Extract the [x, y] coordinate from the center of the cell holding the provided text.  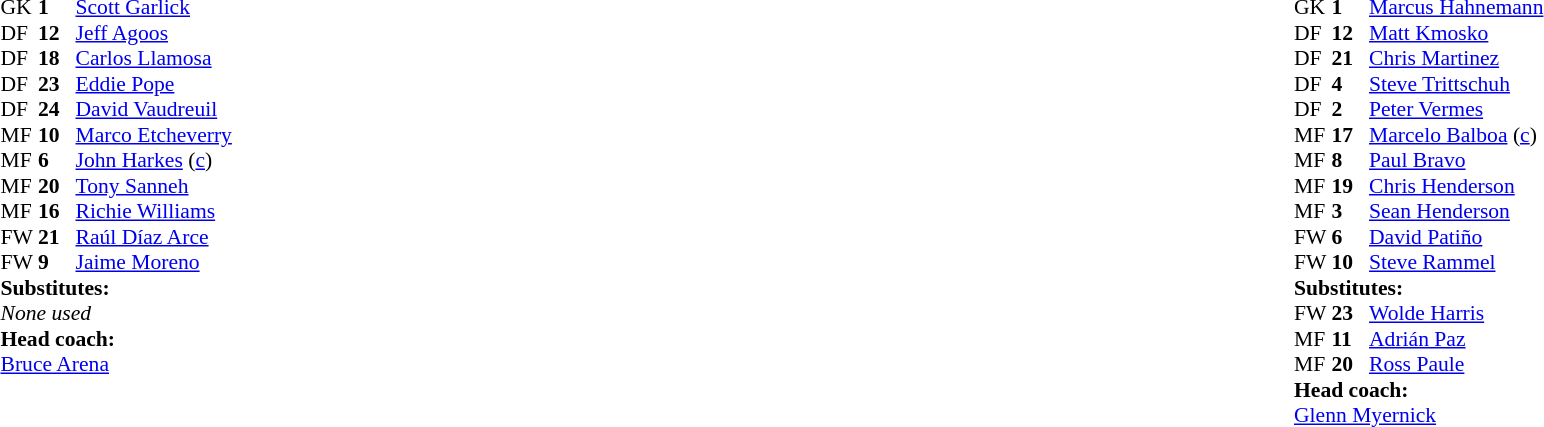
None used [116, 313]
Steve Rammel [1456, 263]
Carlos Llamosa [154, 59]
8 [1351, 161]
Marco Etcheverry [154, 135]
3 [1351, 211]
Eddie Pope [154, 84]
Jeff Agoos [154, 33]
Paul Bravo [1456, 161]
Steve Trittschuh [1456, 84]
David Patiño [1456, 237]
David Vaudreuil [154, 109]
Richie Williams [154, 211]
Raúl Díaz Arce [154, 237]
2 [1351, 109]
16 [57, 211]
Adrián Paz [1456, 339]
17 [1351, 135]
Marcelo Balboa (c) [1456, 135]
Peter Vermes [1456, 109]
24 [57, 109]
19 [1351, 186]
Ross Paule [1456, 365]
18 [57, 59]
Bruce Arena [116, 365]
Jaime Moreno [154, 263]
Wolde Harris [1456, 313]
Chris Martinez [1456, 59]
11 [1351, 339]
Chris Henderson [1456, 186]
9 [57, 263]
4 [1351, 84]
Tony Sanneh [154, 186]
John Harkes (c) [154, 161]
Matt Kmosko [1456, 33]
Sean Henderson [1456, 211]
